Pinpoint the cell where the given text exists, returning its [x, y] midpoint coordinate. 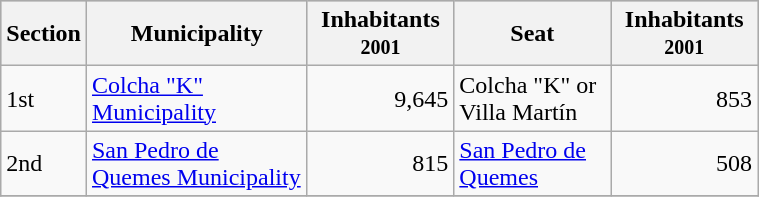
San Pedro de Quemes Municipality [196, 164]
Seat [532, 34]
Colcha "K" Municipality [196, 98]
815 [380, 164]
1st [44, 98]
Municipality [196, 34]
Colcha "K" or Villa Martín [532, 98]
Section [44, 34]
508 [684, 164]
2nd [44, 164]
9,645 [380, 98]
853 [684, 98]
San Pedro de Quemes [532, 164]
